Pinpoint the cell where the given text exists, returning its (X, Y) midpoint coordinate. 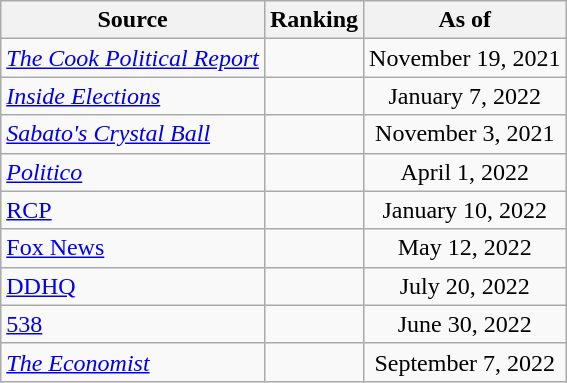
June 30, 2022 (465, 324)
July 20, 2022 (465, 286)
RCP (133, 210)
November 19, 2021 (465, 58)
September 7, 2022 (465, 362)
Fox News (133, 248)
The Cook Political Report (133, 58)
April 1, 2022 (465, 172)
January 10, 2022 (465, 210)
November 3, 2021 (465, 134)
May 12, 2022 (465, 248)
Sabato's Crystal Ball (133, 134)
As of (465, 20)
January 7, 2022 (465, 96)
The Economist (133, 362)
538 (133, 324)
DDHQ (133, 286)
Ranking (314, 20)
Politico (133, 172)
Inside Elections (133, 96)
Source (133, 20)
